From the cell containing the given text, extract its center point as [X, Y] coordinate. 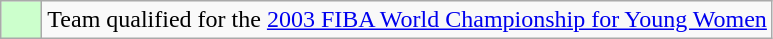
Team qualified for the 2003 FIBA World Championship for Young Women [408, 20]
